Locate the cell with the specified text and output its (x, y) center coordinate. 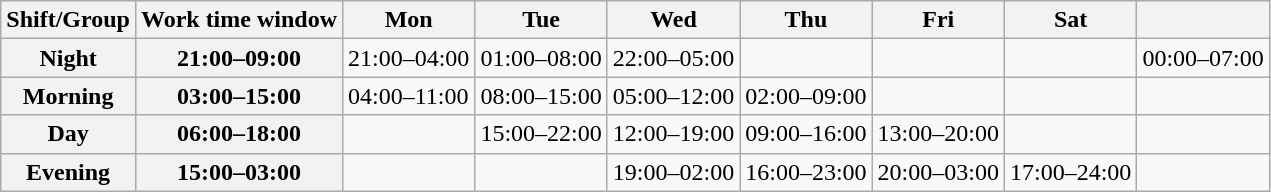
Shift/Group (68, 20)
19:00–02:00 (673, 172)
Day (68, 134)
08:00–15:00 (541, 96)
05:00–12:00 (673, 96)
Fri (938, 20)
02:00–09:00 (806, 96)
Thu (806, 20)
17:00–24:00 (1070, 172)
16:00–23:00 (806, 172)
06:00–18:00 (238, 134)
09:00–16:00 (806, 134)
22:00–05:00 (673, 58)
Morning (68, 96)
Tue (541, 20)
15:00–03:00 (238, 172)
21:00–09:00 (238, 58)
15:00–22:00 (541, 134)
Mon (408, 20)
03:00–15:00 (238, 96)
Evening (68, 172)
Wed (673, 20)
20:00–03:00 (938, 172)
21:00–04:00 (408, 58)
Work time window (238, 20)
Night (68, 58)
Sat (1070, 20)
13:00–20:00 (938, 134)
01:00–08:00 (541, 58)
00:00–07:00 (1203, 58)
12:00–19:00 (673, 134)
04:00–11:00 (408, 96)
